For the text-containing cell, return its midpoint in (x, y) coordinate format. 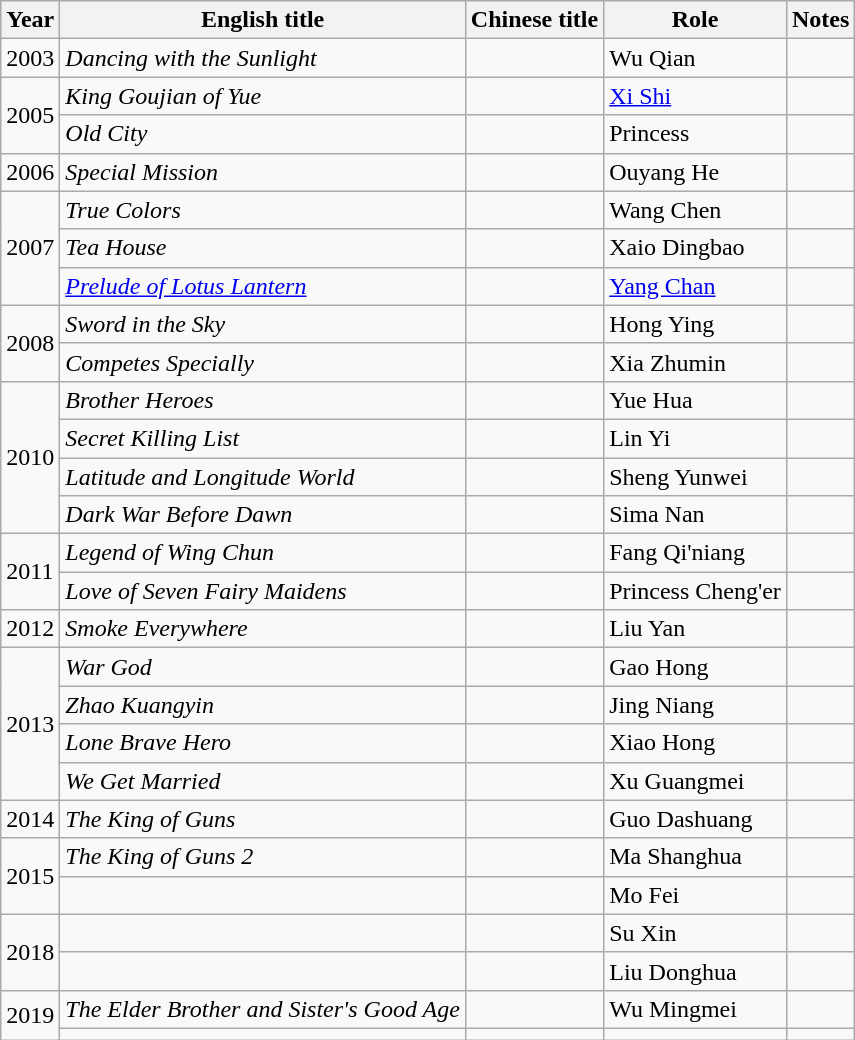
Princess (696, 134)
Fang Qi'niang (696, 553)
Competes Specially (263, 362)
2012 (30, 629)
Xiao Hong (696, 743)
Dark War Before Dawn (263, 515)
Year (30, 20)
2015 (30, 876)
2018 (30, 952)
We Get Married (263, 781)
Jing Niang (696, 705)
Lone Brave Hero (263, 743)
Sheng Yunwei (696, 477)
Notes (820, 20)
Tea House (263, 248)
2013 (30, 724)
King Goujian of Yue (263, 96)
Old City (263, 134)
True Colors (263, 210)
2019 (30, 1014)
Secret Killing List (263, 438)
Princess Cheng'er (696, 591)
War God (263, 667)
Liu Yan (696, 629)
Prelude of Lotus Lantern (263, 286)
Chinese title (534, 20)
Brother Heroes (263, 400)
Role (696, 20)
2008 (30, 343)
Xaio Dingbao (696, 248)
Zhao Kuangyin (263, 705)
Legend of Wing Chun (263, 553)
2005 (30, 115)
Dancing with the Sunlight (263, 58)
Ouyang He (696, 172)
The King of Guns 2 (263, 857)
Su Xin (696, 933)
Hong Ying (696, 324)
Gao Hong (696, 667)
Yue Hua (696, 400)
Liu Donghua (696, 971)
Xia Zhumin (696, 362)
English title (263, 20)
Lin Yi (696, 438)
Latitude and Longitude World (263, 477)
Smoke Everywhere (263, 629)
Wang Chen (696, 210)
2010 (30, 457)
2014 (30, 819)
Guo Dashuang (696, 819)
2006 (30, 172)
2011 (30, 572)
Xu Guangmei (696, 781)
Mo Fei (696, 895)
The Elder Brother and Sister's Good Age (263, 1009)
Special Mission (263, 172)
The King of Guns (263, 819)
Xi Shi (696, 96)
Sword in the Sky (263, 324)
Yang Chan (696, 286)
Love of Seven Fairy Maidens (263, 591)
Wu Mingmei (696, 1009)
2007 (30, 248)
Ma Shanghua (696, 857)
2003 (30, 58)
Sima Nan (696, 515)
Wu Qian (696, 58)
